Pinpoint the cell where the given text exists, returning its (x, y) midpoint coordinate. 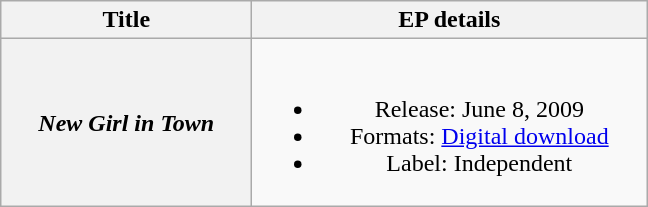
Release: June 8, 2009Formats: Digital downloadLabel: Independent (450, 122)
New Girl in Town (126, 122)
EP details (450, 20)
Title (126, 20)
